Return the [X, Y] coordinate for the center point of the cell that contains the specified text.  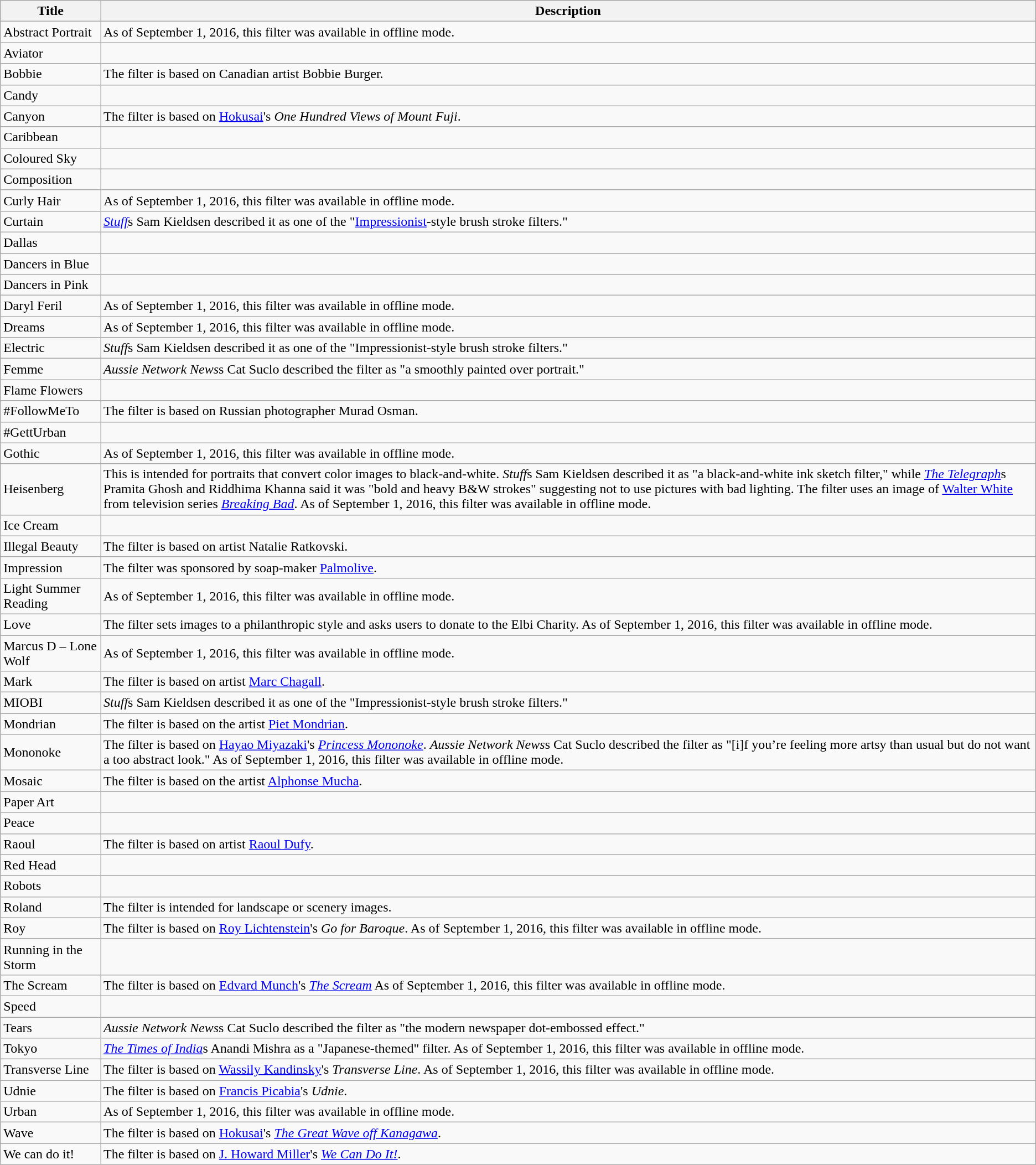
Mononoke [51, 753]
The filter is based on the artist Piet Mondrian. [568, 724]
Mondrian [51, 724]
Canyon [51, 116]
Curly Hair [51, 200]
Illegal Beauty [51, 546]
Abstract Portrait [51, 32]
Dreams [51, 327]
Curtain [51, 221]
Dancers in Blue [51, 264]
The filter is based on artist Natalie Ratkovski. [568, 546]
Aviator [51, 53]
Aussie Network Newss Cat Suclo described the filter as "the modern newspaper dot-embossed effect." [568, 1028]
We can do it! [51, 1154]
#GettUrban [51, 432]
Title [51, 11]
Urban [51, 1112]
The filter is based on Francis Picabia's Udnie. [568, 1091]
Light Summer Reading [51, 596]
Bobbie [51, 74]
The filter is based on Hokusai's The Great Wave off Kanagawa. [568, 1133]
Robots [51, 886]
The filter is based on Edvard Munch's The Scream As of September 1, 2016, this filter was available in offline mode. [568, 985]
Coloured Sky [51, 158]
The filter is based on J. Howard Miller's We Can Do It!. [568, 1154]
Aussie Network Newss Cat Suclo described the filter as "a smoothly painted over portrait." [568, 369]
Red Head [51, 865]
MIOBI [51, 703]
The filter is based on Wassily Kandinsky's Transverse Line. As of September 1, 2016, this filter was available in offline mode. [568, 1070]
Roy [51, 928]
Composition [51, 179]
The filter is based on Hokusai's One Hundred Views of Mount Fuji. [568, 116]
Marcus D – Lone Wolf [51, 653]
Gothic [51, 453]
Wave [51, 1133]
Flame Flowers [51, 390]
The filter is based on Russian photographer Murad Osman. [568, 411]
Tokyo [51, 1049]
Roland [51, 907]
#FollowMeTo [51, 411]
The filter is based on Roy Lichtenstein's Go for Baroque. As of September 1, 2016, this filter was available in offline mode. [568, 928]
Running in the Storm [51, 956]
Speed [51, 1006]
Caribbean [51, 137]
Femme [51, 369]
The Scream [51, 985]
Daryl Feril [51, 306]
The filter is based on Canadian artist Bobbie Burger. [568, 74]
Candy [51, 95]
Dancers in Pink [51, 285]
Udnie [51, 1091]
Ice Cream [51, 525]
Mark [51, 682]
The filter is based on the artist Alphonse Mucha. [568, 781]
Electric [51, 348]
Impression [51, 567]
Description [568, 11]
Heisenberg [51, 489]
Paper Art [51, 802]
Transverse Line [51, 1070]
The filter is intended for landscape or scenery images. [568, 907]
The Times of Indias Anandi Mishra as a "Japanese-themed" filter. As of September 1, 2016, this filter was available in offline mode. [568, 1049]
Dallas [51, 242]
Raoul [51, 844]
The filter is based on artist Raoul Dufy. [568, 844]
The filter is based on artist Marc Chagall. [568, 682]
Peace [51, 823]
Love [51, 624]
Tears [51, 1028]
The filter was sponsored by soap-maker Palmolive. [568, 567]
Mosaic [51, 781]
